Return (x, y) of the center of cell containing provided text 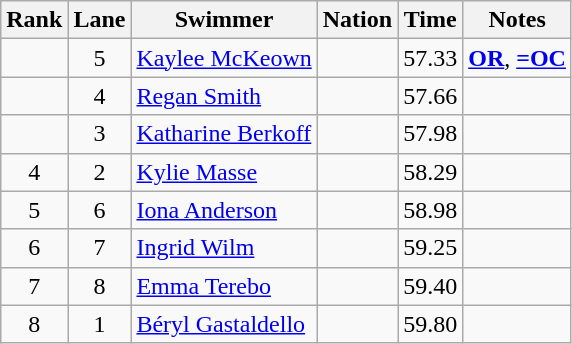
Kylie Masse (224, 172)
Rank (34, 20)
Ingrid Wilm (224, 248)
Katharine Berkoff (224, 134)
59.25 (430, 248)
Kaylee McKeown (224, 58)
Time (430, 20)
Notes (518, 20)
58.98 (430, 210)
57.33 (430, 58)
Regan Smith (224, 96)
Nation (357, 20)
57.66 (430, 96)
59.40 (430, 286)
57.98 (430, 134)
Béryl Gastaldello (224, 324)
58.29 (430, 172)
Lane (100, 20)
OR, =OC (518, 58)
1 (100, 324)
Emma Terebo (224, 286)
Iona Anderson (224, 210)
Swimmer (224, 20)
59.80 (430, 324)
3 (100, 134)
2 (100, 172)
